Capture the cell that displays the provided text and extract its [x, y] central coordinate. 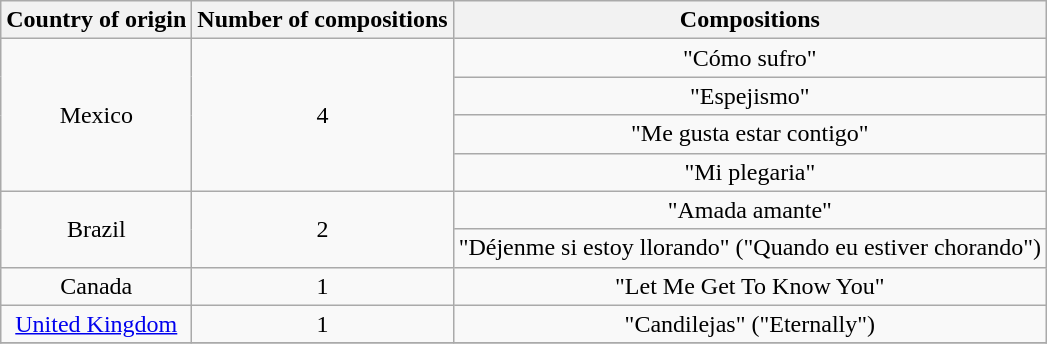
"Let Me Get To Know You" [750, 286]
2 [322, 229]
"Candilejas" ("Eternally") [750, 324]
Number of compositions [322, 20]
4 [322, 115]
United Kingdom [96, 324]
Country of origin [96, 20]
"Me gusta estar contigo" [750, 134]
Mexico [96, 115]
Brazil [96, 229]
"Espejismo" [750, 96]
"Déjenme si estoy llorando" ("Quando eu estiver chorando") [750, 248]
Canada [96, 286]
Compositions [750, 20]
"Mi plegaria" [750, 172]
"Amada amante" [750, 210]
"Cómo sufro" [750, 58]
